Return (X, Y) of the center of cell containing provided text 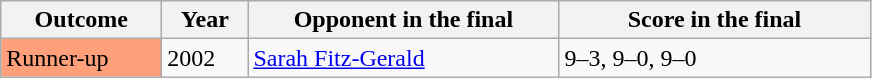
Score in the final (714, 20)
2002 (205, 58)
Year (205, 20)
9–3, 9–0, 9–0 (714, 58)
Opponent in the final (404, 20)
Outcome (82, 20)
Runner-up (82, 58)
Sarah Fitz-Gerald (404, 58)
